From the cell containing the given text, extract its center point as [X, Y] coordinate. 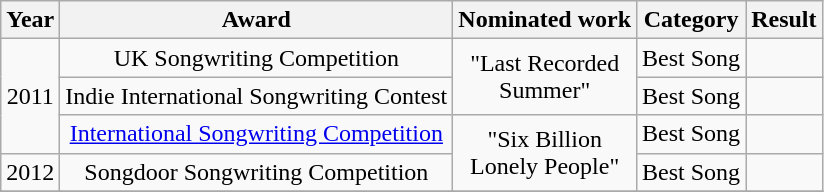
Nominated work [545, 20]
Award [256, 20]
Songdoor Songwriting Competition [256, 172]
UK Songwriting Competition [256, 58]
2011 [30, 96]
International Songwriting Competition [256, 134]
2012 [30, 172]
Result [784, 20]
"Last RecordedSummer" [545, 77]
Category [692, 20]
Year [30, 20]
Indie International Songwriting Contest [256, 96]
"Six BillionLonely People" [545, 153]
